From the cell containing the given text, extract its center point as (X, Y) coordinate. 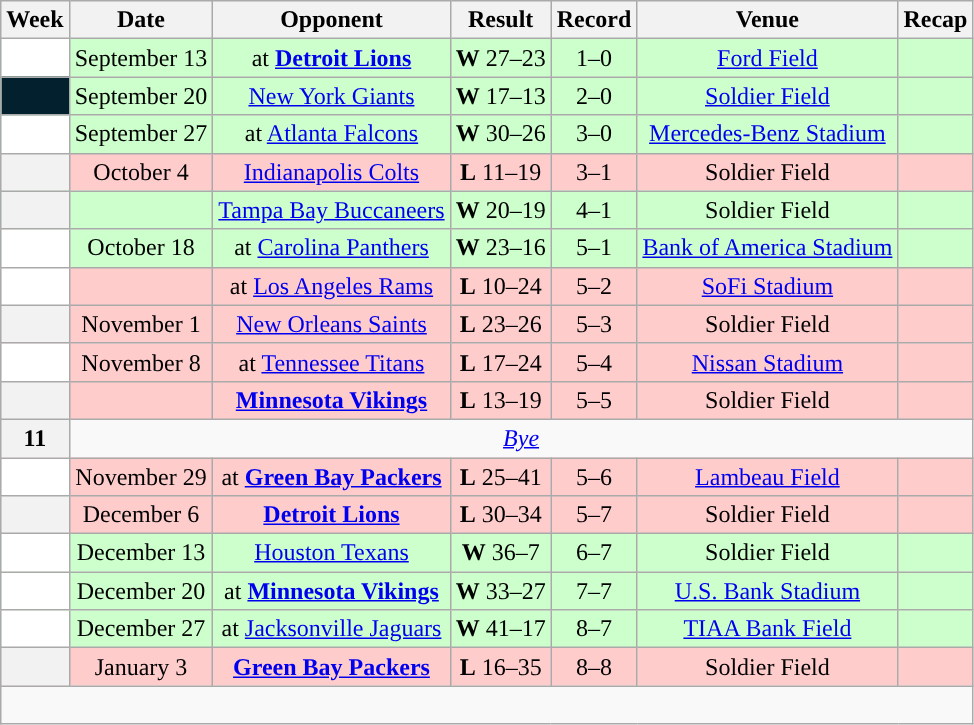
at Los Angeles Rams (332, 286)
W 30–26 (500, 134)
5–5 (594, 400)
L 30–34 (500, 515)
Green Bay Packers (332, 667)
Opponent (332, 20)
Venue (768, 20)
Detroit Lions (332, 515)
Record (594, 20)
December 13 (141, 553)
5–7 (594, 515)
Bye (521, 438)
6–7 (594, 553)
5–3 (594, 324)
October 18 (141, 248)
8–8 (594, 667)
W 20–19 (500, 210)
at Atlanta Falcons (332, 134)
December 20 (141, 591)
U.S. Bank Stadium (768, 591)
W 23–16 (500, 248)
L 17–24 (500, 362)
Tampa Bay Buccaneers (332, 210)
W 36–7 (500, 553)
5–2 (594, 286)
at Jacksonville Jaguars (332, 629)
Recap (936, 20)
November 1 (141, 324)
L 23–26 (500, 324)
SoFi Stadium (768, 286)
Mercedes-Benz Stadium (768, 134)
Houston Texans (332, 553)
November 8 (141, 362)
Bank of America Stadium (768, 248)
Indianapolis Colts (332, 172)
W 27–23 (500, 58)
January 3 (141, 667)
L 16–35 (500, 667)
1–0 (594, 58)
December 27 (141, 629)
11 (35, 438)
3–0 (594, 134)
New Orleans Saints (332, 324)
at Green Bay Packers (332, 477)
L 13–19 (500, 400)
Date (141, 20)
5–6 (594, 477)
November 29 (141, 477)
September 13 (141, 58)
5–1 (594, 248)
W 41–17 (500, 629)
Minnesota Vikings (332, 400)
W 33–27 (500, 591)
4–1 (594, 210)
7–7 (594, 591)
at Carolina Panthers (332, 248)
at Tennessee Titans (332, 362)
8–7 (594, 629)
Lambeau Field (768, 477)
September 20 (141, 96)
L 25–41 (500, 477)
Result (500, 20)
2–0 (594, 96)
December 6 (141, 515)
Week (35, 20)
5–4 (594, 362)
New York Giants (332, 96)
Ford Field (768, 58)
at Minnesota Vikings (332, 591)
W 17–13 (500, 96)
Nissan Stadium (768, 362)
TIAA Bank Field (768, 629)
September 27 (141, 134)
at Detroit Lions (332, 58)
L 10–24 (500, 286)
3–1 (594, 172)
October 4 (141, 172)
L 11–19 (500, 172)
